From the cell containing the given text, extract its center point as [X, Y] coordinate. 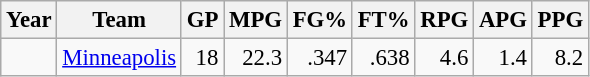
.638 [384, 58]
Minneapolis [119, 58]
PPG [560, 20]
FG% [320, 20]
GP [202, 20]
.347 [320, 58]
22.3 [256, 58]
FT% [384, 20]
1.4 [504, 58]
RPG [444, 20]
Team [119, 20]
4.6 [444, 58]
MPG [256, 20]
18 [202, 58]
8.2 [560, 58]
APG [504, 20]
Year [29, 20]
